Provide the (X, Y) coordinate of the cell's center where the given text is located.  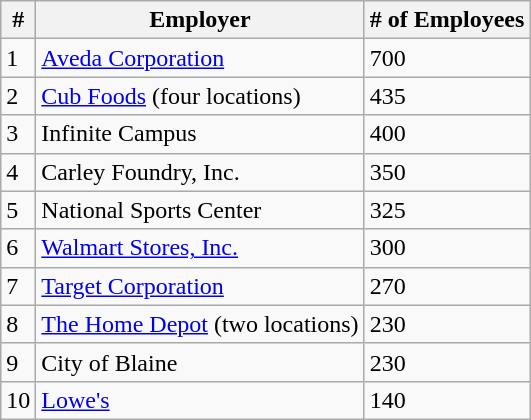
9 (18, 362)
Carley Foundry, Inc. (200, 172)
1 (18, 58)
8 (18, 324)
City of Blaine (200, 362)
Infinite Campus (200, 134)
300 (447, 248)
Walmart Stores, Inc. (200, 248)
National Sports Center (200, 210)
5 (18, 210)
7 (18, 286)
Lowe's (200, 400)
# (18, 20)
4 (18, 172)
400 (447, 134)
140 (447, 400)
2 (18, 96)
270 (447, 286)
435 (447, 96)
325 (447, 210)
6 (18, 248)
Cub Foods (four locations) (200, 96)
# of Employees (447, 20)
The Home Depot (two locations) (200, 324)
10 (18, 400)
Employer (200, 20)
3 (18, 134)
Aveda Corporation (200, 58)
700 (447, 58)
Target Corporation (200, 286)
350 (447, 172)
